Pinpoint the cell where the given text exists, returning its [X, Y] midpoint coordinate. 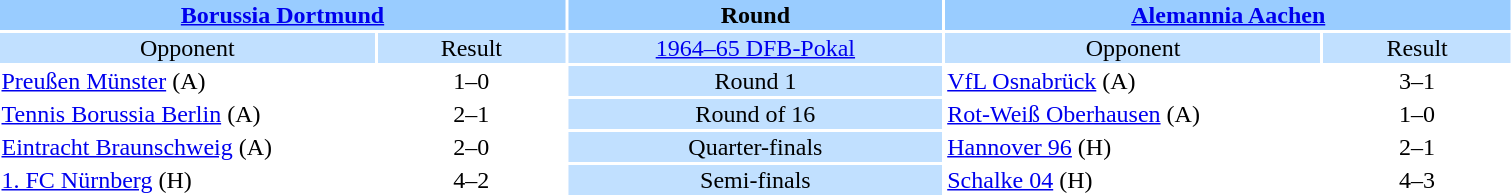
Alemannia Aachen [1228, 15]
Round of 16 [756, 114]
Quarter-finals [756, 147]
Preußen Münster (A) [188, 81]
4–2 [472, 180]
Eintracht Braunschweig (A) [188, 147]
Rot-Weiß Oberhausen (A) [1134, 114]
Round [756, 15]
VfL Osnabrück (A) [1134, 81]
1964–65 DFB-Pokal [756, 48]
Borussia Dortmund [282, 15]
Tennis Borussia Berlin (A) [188, 114]
3–1 [1416, 81]
2–0 [472, 147]
1. FC Nürnberg (H) [188, 180]
Hannover 96 (H) [1134, 147]
Round 1 [756, 81]
Semi-finals [756, 180]
Schalke 04 (H) [1134, 180]
4–3 [1416, 180]
